Output the (X, Y) coordinate of the center of the cell containing the given text.  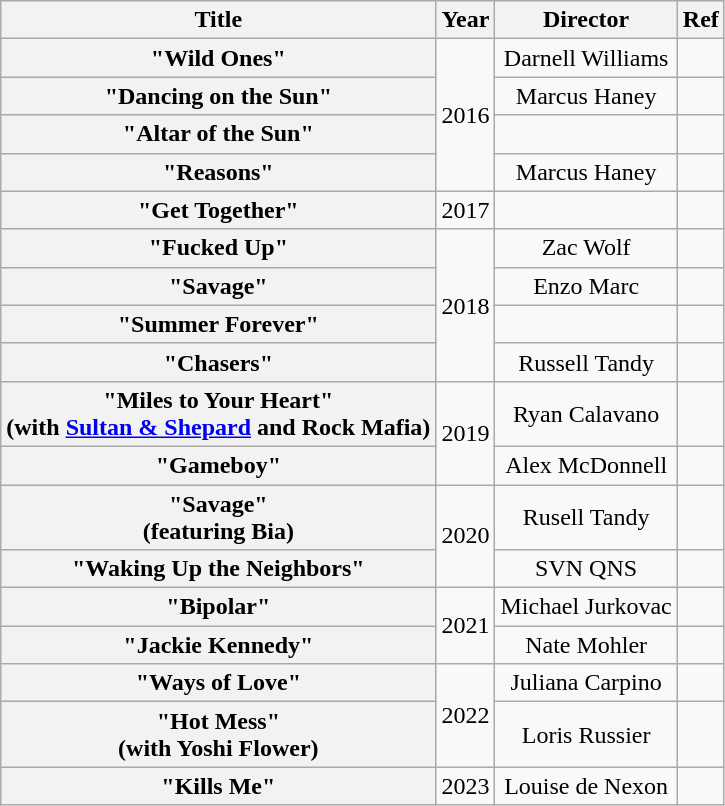
Loris Russier (586, 734)
"Reasons" (218, 172)
Title (218, 20)
2019 (466, 432)
"Hot Mess"(with Yoshi Flower) (218, 734)
Darnell Williams (586, 58)
"Kills Me" (218, 786)
SVN QNS (586, 569)
2023 (466, 786)
"Savage"(featuring Bia) (218, 516)
2017 (466, 210)
"Get Together" (218, 210)
Juliana Carpino (586, 683)
Zac Wolf (586, 248)
"Waking Up the Neighbors" (218, 569)
"Fucked Up" (218, 248)
"Summer Forever" (218, 324)
"Altar of the Sun" (218, 134)
Michael Jurkovac (586, 607)
"Ways of Love" (218, 683)
Louise de Nexon (586, 786)
Alex McDonnell (586, 465)
"Chasers" (218, 362)
Ref (700, 20)
2018 (466, 305)
"Dancing on the Sun" (218, 96)
Nate Mohler (586, 645)
Russell Tandy (586, 362)
2021 (466, 626)
"Jackie Kennedy" (218, 645)
2022 (466, 716)
Director (586, 20)
Ryan Calavano (586, 414)
"Wild Ones" (218, 58)
2020 (466, 536)
Year (466, 20)
2016 (466, 115)
"Gameboy" (218, 465)
"Miles to Your Heart"(with Sultan & Shepard and Rock Mafia) (218, 414)
"Savage" (218, 286)
Enzo Marc (586, 286)
Rusell Tandy (586, 516)
"Bipolar" (218, 607)
